Capture the cell that displays the provided text and extract its (x, y) central coordinate. 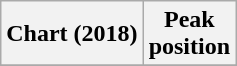
Chart (2018) (72, 34)
Peak position (189, 34)
